Provide the (x, y) coordinate of the cell's center where the given text is located.  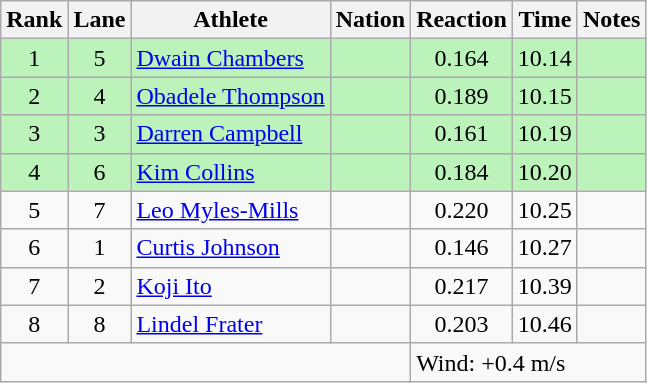
0.203 (462, 324)
0.217 (462, 286)
Nation (370, 20)
Wind: +0.4 m/s (528, 362)
0.189 (462, 96)
Kim Collins (230, 172)
Notes (611, 20)
Obadele Thompson (230, 96)
Reaction (462, 20)
0.184 (462, 172)
Curtis Johnson (230, 248)
10.14 (544, 58)
10.27 (544, 248)
Time (544, 20)
0.161 (462, 134)
Darren Campbell (230, 134)
Lindel Frater (230, 324)
0.164 (462, 58)
10.20 (544, 172)
Athlete (230, 20)
10.15 (544, 96)
Dwain Chambers (230, 58)
10.46 (544, 324)
Lane (100, 20)
0.220 (462, 210)
0.146 (462, 248)
Leo Myles-Mills (230, 210)
Rank (34, 20)
Koji Ito (230, 286)
10.39 (544, 286)
10.25 (544, 210)
10.19 (544, 134)
